Return [X, Y] of the center of cell containing provided text 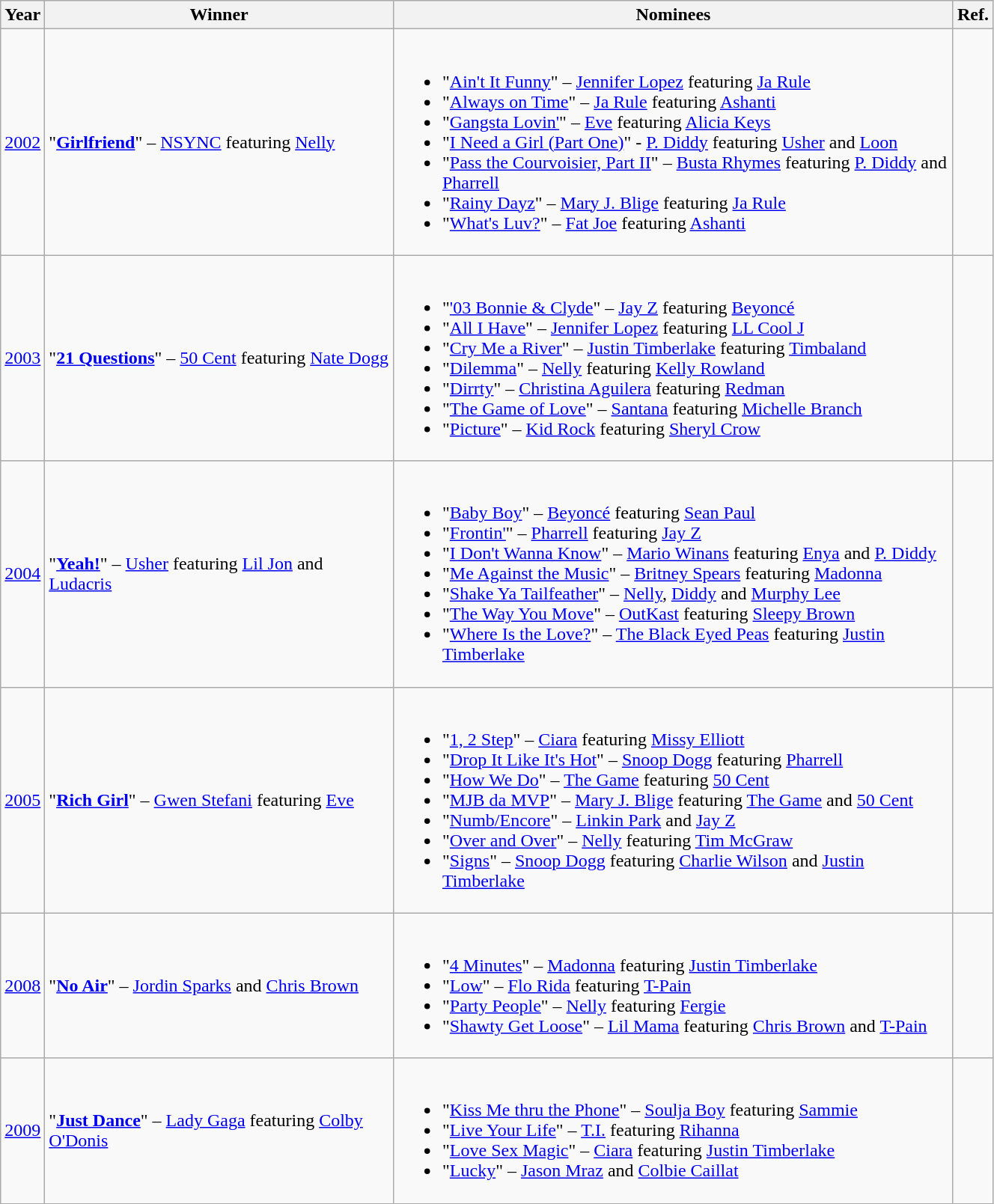
2005 [22, 800]
Nominees [673, 15]
"Yeah!" – Usher featuring Lil Jon and Ludacris [219, 574]
Year [22, 15]
Ref. [973, 15]
"21 Questions" – 50 Cent featuring Nate Dogg [219, 358]
2008 [22, 985]
"Just Dance" – Lady Gaga featuring Colby O'Donis [219, 1131]
2003 [22, 358]
2004 [22, 574]
2002 [22, 142]
"Rich Girl" – Gwen Stefani featuring Eve [219, 800]
Winner [219, 15]
2009 [22, 1131]
"Girlfriend" – NSYNC featuring Nelly [219, 142]
"No Air" – Jordin Sparks and Chris Brown [219, 985]
